Return (x, y) of the center of cell containing provided text 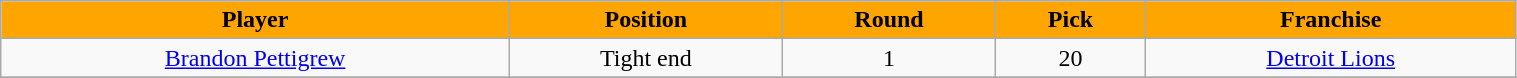
Franchise (1330, 20)
Player (256, 20)
20 (1071, 58)
1 (888, 58)
Round (888, 20)
Tight end (646, 58)
Position (646, 20)
Pick (1071, 20)
Brandon Pettigrew (256, 58)
Detroit Lions (1330, 58)
